From the cell containing the given text, extract its center point as [x, y] coordinate. 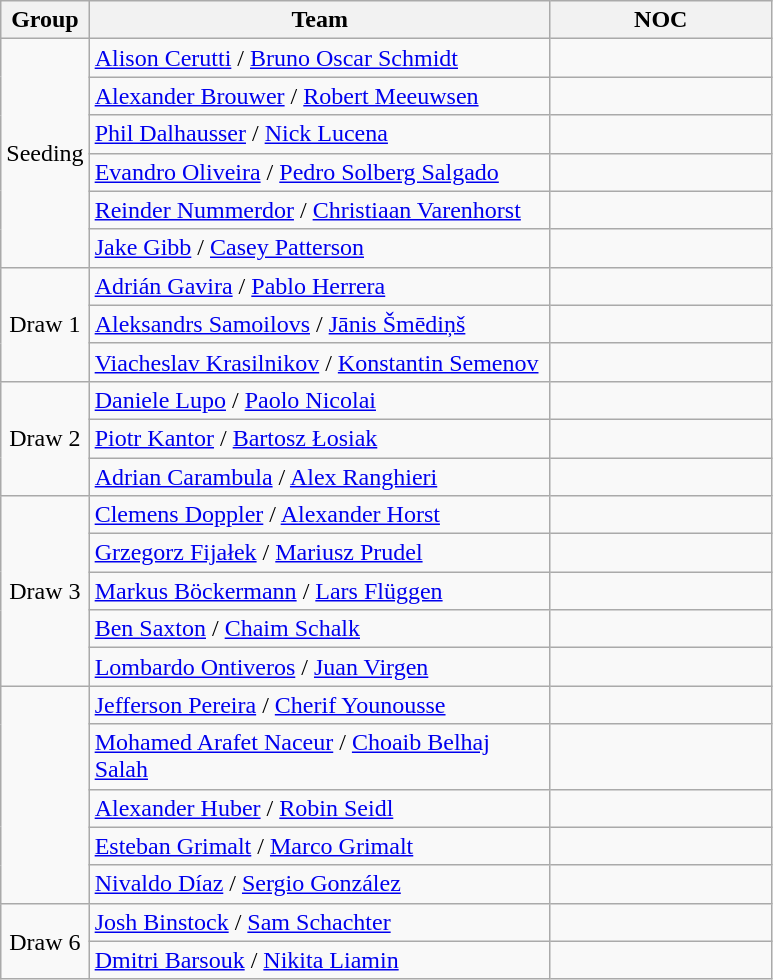
Alison Cerutti / Bruno Oscar Schmidt [320, 58]
Alexander Huber / Robin Seidl [320, 808]
NOC [660, 20]
Adrián Gavira / Pablo Herrera [320, 286]
Aleksandrs Samoilovs / Jānis Šmēdiņš [320, 324]
Adrian Carambula / Alex Ranghieri [320, 477]
Lombardo Ontiveros / Juan Virgen [320, 667]
Draw 1 [45, 324]
Draw 2 [45, 438]
Team [320, 20]
Seeding [45, 153]
Nivaldo Díaz / Sergio González [320, 884]
Esteban Grimalt / Marco Grimalt [320, 846]
Draw 6 [45, 941]
Group [45, 20]
Clemens Doppler / Alexander Horst [320, 515]
Ben Saxton / Chaim Schalk [320, 629]
Dmitri Barsouk / Nikita Liamin [320, 960]
Jake Gibb / Casey Patterson [320, 248]
Piotr Kantor / Bartosz Łosiak [320, 438]
Markus Böckermann / Lars Flüggen [320, 591]
Draw 3 [45, 591]
Josh Binstock / Sam Schachter [320, 922]
Viacheslav Krasilnikov / Konstantin Semenov [320, 362]
Grzegorz Fijałek / Mariusz Prudel [320, 553]
Phil Dalhausser / Nick Lucena [320, 134]
Jefferson Pereira / Cherif Younousse [320, 705]
Alexander Brouwer / Robert Meeuwsen [320, 96]
Evandro Oliveira / Pedro Solberg Salgado [320, 172]
Daniele Lupo / Paolo Nicolai [320, 400]
Reinder Nummerdor / Christiaan Varenhorst [320, 210]
Mohamed Arafet Naceur / Choaib Belhaj Salah [320, 756]
